Pinpoint the cell where the given text exists, returning its [x, y] midpoint coordinate. 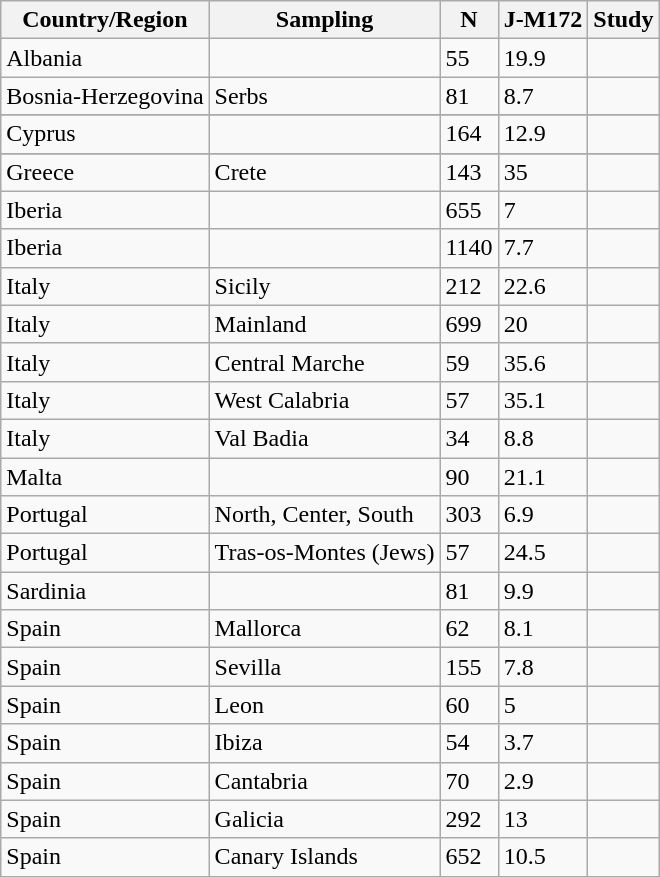
24.5 [543, 553]
Tras-os-Montes (Jews) [324, 553]
6.9 [543, 515]
N [469, 20]
303 [469, 515]
1140 [469, 248]
60 [469, 705]
Albania [105, 58]
Ibiza [324, 743]
7.8 [543, 667]
35.6 [543, 362]
8.8 [543, 438]
54 [469, 743]
35 [543, 172]
Cantabria [324, 781]
Sevilla [324, 667]
Mallorca [324, 629]
143 [469, 172]
Crete [324, 172]
Cyprus [105, 134]
12.9 [543, 134]
699 [469, 324]
Serbs [324, 96]
21.1 [543, 477]
59 [469, 362]
Canary Islands [324, 857]
Central Marche [324, 362]
164 [469, 134]
Val Badia [324, 438]
10.5 [543, 857]
Greece [105, 172]
North, Center, South [324, 515]
652 [469, 857]
655 [469, 210]
Country/Region [105, 20]
Bosnia-Herzegovina [105, 96]
55 [469, 58]
155 [469, 667]
292 [469, 819]
20 [543, 324]
Study [624, 20]
8.1 [543, 629]
90 [469, 477]
Sampling [324, 20]
19.9 [543, 58]
9.9 [543, 591]
3.7 [543, 743]
J-M172 [543, 20]
2.9 [543, 781]
5 [543, 705]
34 [469, 438]
212 [469, 286]
22.6 [543, 286]
62 [469, 629]
Malta [105, 477]
7.7 [543, 248]
8.7 [543, 96]
70 [469, 781]
7 [543, 210]
Sardinia [105, 591]
Mainland [324, 324]
Sicily [324, 286]
13 [543, 819]
35.1 [543, 400]
Leon [324, 705]
West Calabria [324, 400]
Galicia [324, 819]
